Scan for the cell matching the given text and deliver its (x, y) coordinate at center. 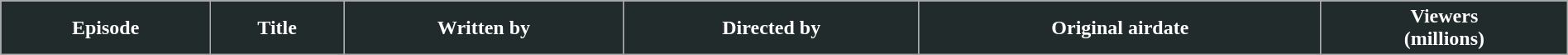
Title (278, 28)
Viewers(millions) (1444, 28)
Written by (485, 28)
Directed by (771, 28)
Episode (106, 28)
Original airdate (1120, 28)
